Pinpoint the cell where the given text exists, returning its (x, y) midpoint coordinate. 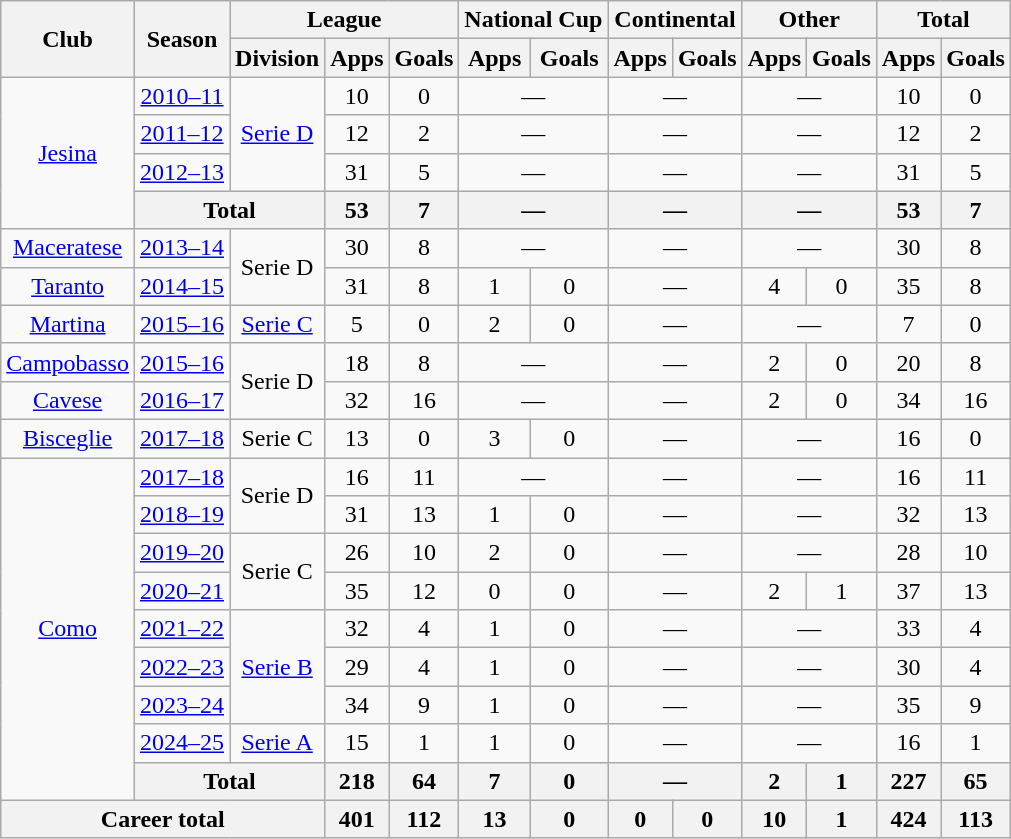
2014–15 (182, 286)
112 (424, 819)
2022–23 (182, 667)
218 (357, 781)
Martina (68, 324)
20 (908, 362)
Division (278, 58)
2012–13 (182, 172)
2023–24 (182, 705)
Other (809, 20)
424 (908, 819)
Taranto (68, 286)
Continental (675, 20)
113 (976, 819)
2019–20 (182, 553)
227 (908, 781)
Como (68, 630)
28 (908, 553)
Serie B (278, 667)
National Cup (534, 20)
2016–17 (182, 400)
Jesina (68, 153)
Bisceglie (68, 438)
33 (908, 629)
15 (357, 743)
18 (357, 362)
401 (357, 819)
2013–14 (182, 248)
2010–11 (182, 96)
2011–12 (182, 134)
Campobasso (68, 362)
64 (424, 781)
Maceratese (68, 248)
2020–21 (182, 591)
37 (908, 591)
3 (495, 438)
65 (976, 781)
Club (68, 39)
2018–19 (182, 515)
2021–22 (182, 629)
Cavese (68, 400)
2024–25 (182, 743)
Season (182, 39)
League (344, 20)
Career total (163, 819)
29 (357, 667)
26 (357, 553)
Serie A (278, 743)
